Find where the given text appears and provide that cell's center as (X, Y) coordinate. 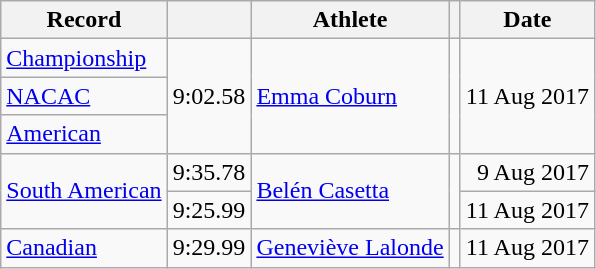
Belén Casetta (350, 191)
Athlete (350, 20)
Emma Coburn (350, 96)
South American (84, 191)
9:35.78 (209, 172)
Canadian (84, 248)
9:25.99 (209, 210)
Geneviève Lalonde (350, 248)
Championship (84, 58)
9:29.99 (209, 248)
Date (527, 20)
Record (84, 20)
American (84, 134)
9 Aug 2017 (527, 172)
9:02.58 (209, 96)
NACAC (84, 96)
